Pinpoint the cell where the given text exists, returning its (x, y) midpoint coordinate. 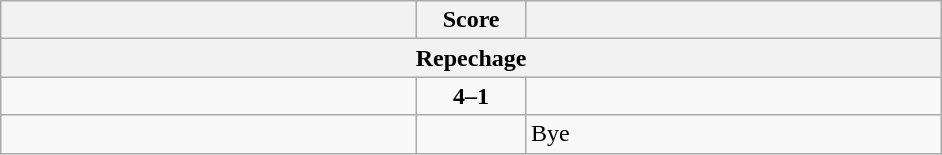
Repechage (472, 58)
Bye (733, 134)
4–1 (472, 96)
Score (472, 20)
